Locate the cell with the specified text and output its [x, y] center coordinate. 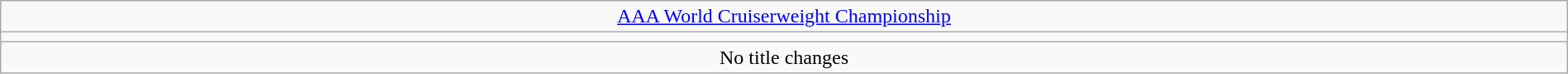
No title changes [784, 57]
AAA World Cruiserweight Championship [784, 17]
